From the cell containing the given text, extract its center point as (x, y) coordinate. 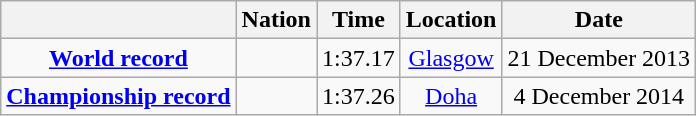
Nation (276, 20)
Time (358, 20)
4 December 2014 (599, 96)
Doha (451, 96)
Location (451, 20)
21 December 2013 (599, 58)
Glasgow (451, 58)
World record (118, 58)
Date (599, 20)
1:37.17 (358, 58)
Championship record (118, 96)
1:37.26 (358, 96)
